Extract the (x, y) coordinate from the center of the cell holding the provided text.  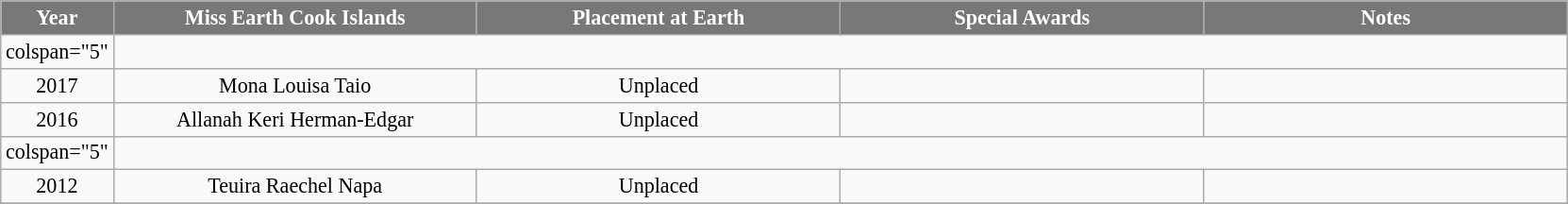
2017 (57, 85)
Teuira Raechel Napa (294, 187)
Placement at Earth (659, 17)
Mona Louisa Taio (294, 85)
2012 (57, 187)
Notes (1385, 17)
2016 (57, 119)
Miss Earth Cook Islands (294, 17)
Allanah Keri Herman-Edgar (294, 119)
Year (57, 17)
Special Awards (1023, 17)
